Pinpoint the cell where the given text exists, returning its [X, Y] midpoint coordinate. 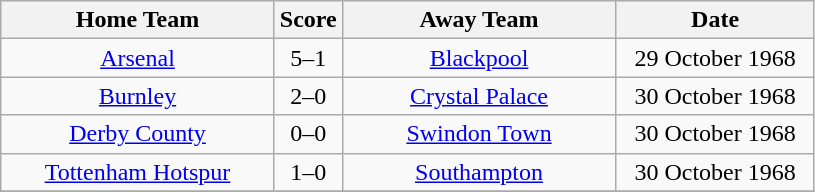
Tottenham Hotspur [138, 172]
Date [716, 20]
Southampton [479, 172]
Blackpool [479, 58]
Derby County [138, 134]
2–0 [308, 96]
Home Team [138, 20]
Away Team [479, 20]
5–1 [308, 58]
29 October 1968 [716, 58]
Crystal Palace [479, 96]
Swindon Town [479, 134]
1–0 [308, 172]
0–0 [308, 134]
Arsenal [138, 58]
Score [308, 20]
Burnley [138, 96]
